Provide the (x, y) coordinate of the cell's center where the given text is located.  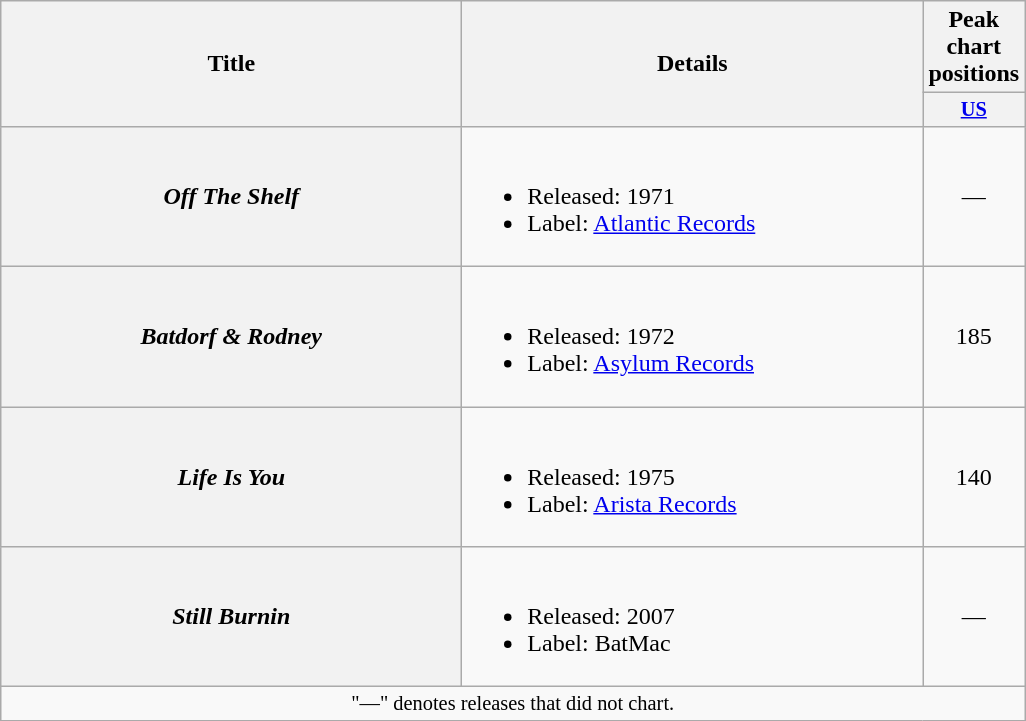
185 (974, 337)
Released: 1972Label: Asylum Records (692, 337)
140 (974, 477)
Off The Shelf (232, 196)
Released: 2007Label: BatMac (692, 617)
"—" denotes releases that did not chart. (513, 704)
Released: 1971Label: Atlantic Records (692, 196)
Still Burnin (232, 617)
Batdorf & Rodney (232, 337)
Title (232, 64)
Peak chart positions (974, 47)
Released: 1975Label: Arista Records (692, 477)
US (974, 110)
Details (692, 64)
Life Is You (232, 477)
